Find where the given text appears and provide that cell's center as (x, y) coordinate. 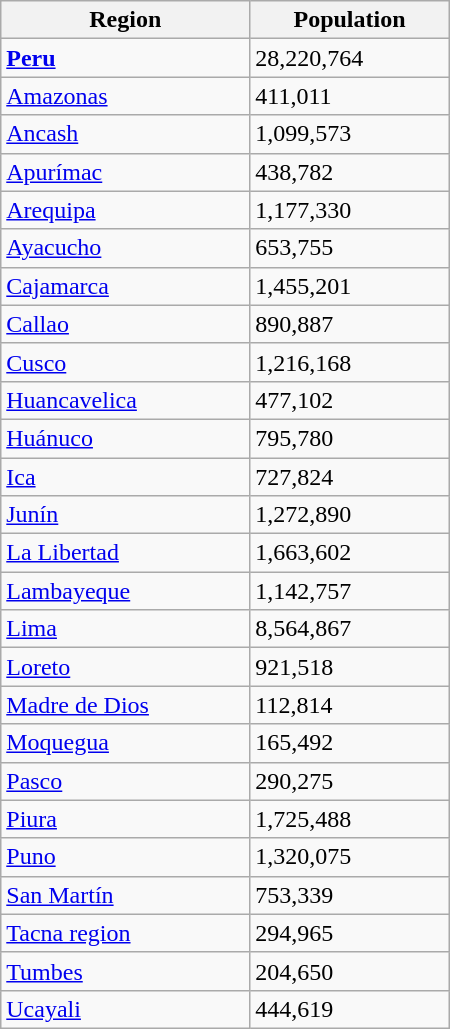
Moquegua (126, 743)
Peru (126, 58)
Loreto (126, 667)
Madre de Dios (126, 705)
8,564,867 (350, 629)
1,216,168 (350, 362)
890,887 (350, 324)
Cusco (126, 362)
Tumbes (126, 971)
1,320,075 (350, 857)
753,339 (350, 895)
Apurímac (126, 172)
Region (126, 20)
290,275 (350, 781)
Ancash (126, 134)
653,755 (350, 248)
Lambayeque (126, 591)
727,824 (350, 477)
1,663,602 (350, 553)
921,518 (350, 667)
795,780 (350, 438)
Ica (126, 477)
Puno (126, 857)
San Martín (126, 895)
Cajamarca (126, 286)
Pasco (126, 781)
1,099,573 (350, 134)
1,272,890 (350, 515)
477,102 (350, 400)
294,965 (350, 933)
1,177,330 (350, 210)
Amazonas (126, 96)
1,455,201 (350, 286)
204,650 (350, 971)
438,782 (350, 172)
Piura (126, 819)
165,492 (350, 743)
1,142,757 (350, 591)
411,011 (350, 96)
La Libertad (126, 553)
Callao (126, 324)
Lima (126, 629)
Tacna region (126, 933)
Population (350, 20)
Ucayali (126, 1009)
1,725,488 (350, 819)
28,220,764 (350, 58)
112,814 (350, 705)
444,619 (350, 1009)
Junín (126, 515)
Arequipa (126, 210)
Huánuco (126, 438)
Ayacucho (126, 248)
Huancavelica (126, 400)
